Find where the given text appears and provide that cell's center as [X, Y] coordinate. 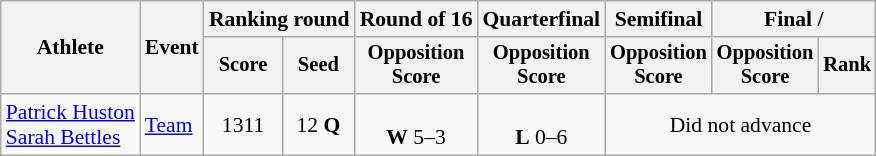
Team [172, 124]
Rank [847, 66]
Quarterfinal [541, 19]
W 5–3 [416, 124]
Ranking round [280, 19]
Patrick HustonSarah Bettles [70, 124]
Final / [794, 19]
Athlete [70, 48]
Seed [318, 66]
Round of 16 [416, 19]
12 Q [318, 124]
1311 [243, 124]
Score [243, 66]
Semifinal [658, 19]
Event [172, 48]
Did not advance [740, 124]
L 0–6 [541, 124]
